Return [X, Y] of the center of cell containing provided text 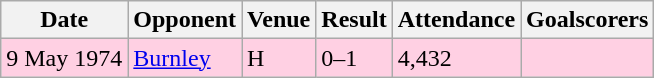
Burnley [185, 58]
4,432 [456, 58]
9 May 1974 [64, 58]
H [279, 58]
0–1 [354, 58]
Goalscorers [588, 20]
Result [354, 20]
Venue [279, 20]
Attendance [456, 20]
Opponent [185, 20]
Date [64, 20]
